Search for the cell housing the specified text and yield its (x, y) center coordinate. 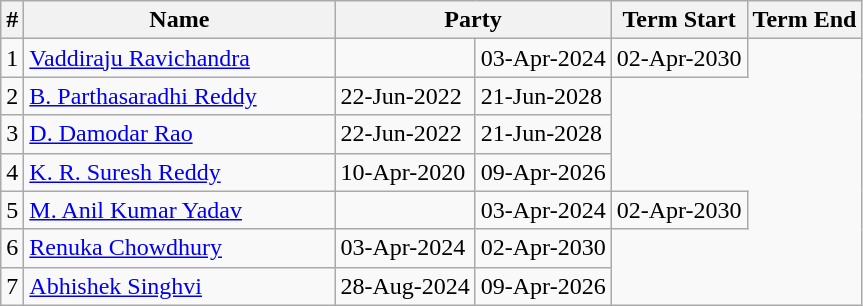
3 (12, 134)
Vaddiraju Ravichandra (180, 58)
Renuka Chowdhury (180, 248)
M. Anil Kumar Yadav (180, 210)
B. Parthasaradhi Reddy (180, 96)
2 (12, 96)
# (12, 20)
D. Damodar Rao (180, 134)
6 (12, 248)
28-Aug-2024 (405, 286)
Party (473, 20)
5 (12, 210)
10-Apr-2020 (405, 172)
K. R. Suresh Reddy (180, 172)
Abhishek Singhvi (180, 286)
Term Start (679, 20)
7 (12, 286)
Name (180, 20)
1 (12, 58)
4 (12, 172)
Term End (804, 20)
